Capture the cell that displays the provided text and extract its [x, y] central coordinate. 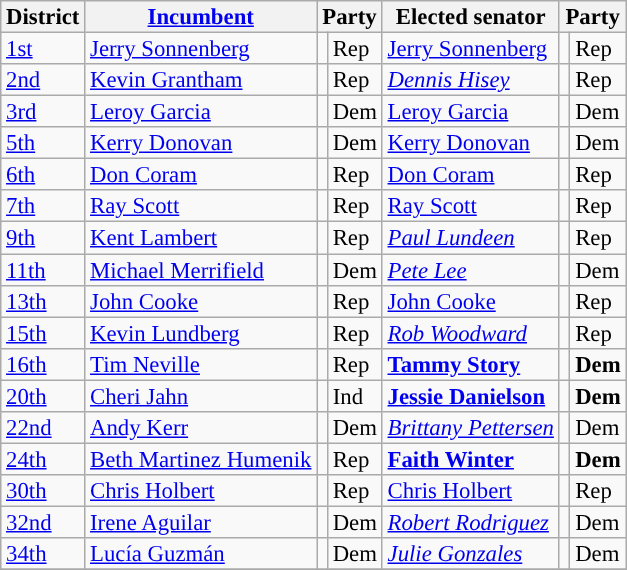
15th [43, 333]
32nd [43, 522]
24th [43, 459]
Irene Aguilar [201, 522]
Lucía Guzmán [201, 554]
Julie Gonzales [470, 554]
Jessie Danielson [470, 396]
Cheri Jahn [201, 396]
Robert Rodriguez [470, 522]
20th [43, 396]
Andy Kerr [201, 428]
1st [43, 49]
Ind [354, 396]
Faith Winter [470, 459]
Incumbent [201, 17]
Tammy Story [470, 364]
13th [43, 301]
Kent Lambert [201, 238]
3rd [43, 112]
34th [43, 554]
22nd [43, 428]
2nd [43, 80]
5th [43, 143]
District [43, 17]
Beth Martinez Humenik [201, 459]
Paul Lundeen [470, 238]
Brittany Pettersen [470, 428]
Kevin Grantham [201, 80]
Kevin Lundberg [201, 333]
7th [43, 206]
Rob Woodward [470, 333]
11th [43, 270]
9th [43, 238]
16th [43, 364]
6th [43, 175]
Elected senator [470, 17]
Michael Merrifield [201, 270]
Pete Lee [470, 270]
30th [43, 491]
Tim Neville [201, 364]
Dennis Hisey [470, 80]
